Search for the cell housing the specified text and yield its (x, y) center coordinate. 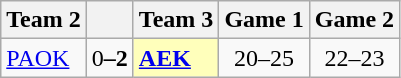
22–23 (354, 58)
Game 2 (354, 20)
Game 1 (264, 20)
PAOK (44, 58)
0–2 (110, 58)
20–25 (264, 58)
Team 3 (176, 20)
Team 2 (44, 20)
AEK (176, 58)
